Locate the cell with the specified text and output its [x, y] center coordinate. 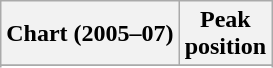
Chart (2005–07) [90, 34]
Peakposition [225, 34]
